Pinpoint the cell where the given text exists, returning its (x, y) midpoint coordinate. 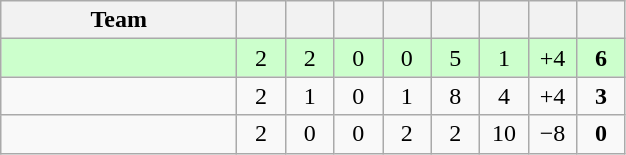
4 (504, 96)
−8 (552, 134)
3 (602, 96)
6 (602, 58)
10 (504, 134)
5 (456, 58)
8 (456, 96)
Team (119, 20)
